Provide the [X, Y] coordinate of the cell's center where the given text is located.  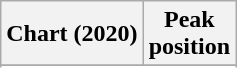
Peakposition [189, 34]
Chart (2020) [72, 34]
